Locate the cell with the specified text and output its [x, y] center coordinate. 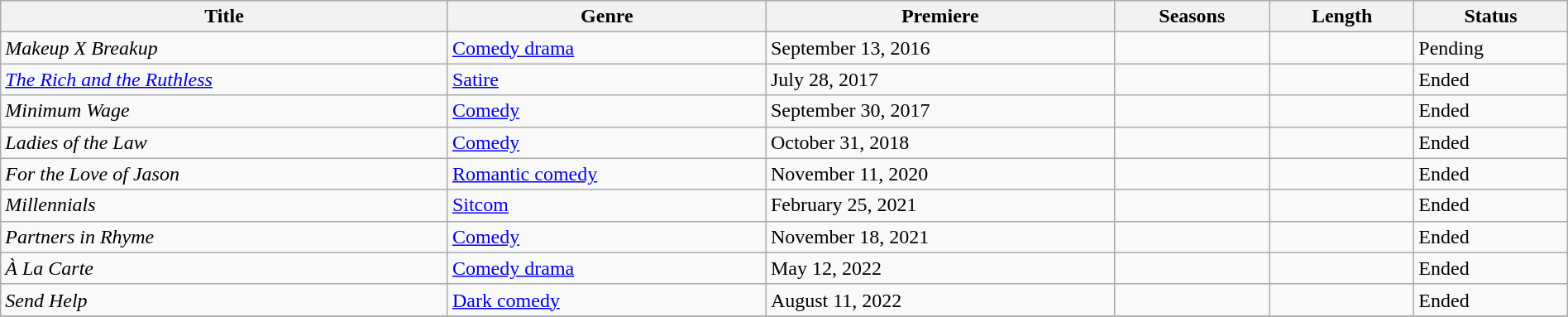
Romantic comedy [607, 174]
Partners in Rhyme [225, 237]
For the Love of Jason [225, 174]
Genre [607, 17]
October 31, 2018 [939, 142]
Title [225, 17]
Status [1490, 17]
Send Help [225, 300]
September 30, 2017 [939, 111]
November 11, 2020 [939, 174]
Premiere [939, 17]
November 18, 2021 [939, 237]
Millennials [225, 205]
À La Carte [225, 268]
Satire [607, 79]
Sitcom [607, 205]
The Rich and the Ruthless [225, 79]
August 11, 2022 [939, 300]
Minimum Wage [225, 111]
Ladies of the Law [225, 142]
Pending [1490, 48]
September 13, 2016 [939, 48]
May 12, 2022 [939, 268]
Length [1341, 17]
Dark comedy [607, 300]
February 25, 2021 [939, 205]
Makeup X Breakup [225, 48]
Seasons [1192, 17]
July 28, 2017 [939, 79]
